Pinpoint the cell where the given text exists, returning its [X, Y] midpoint coordinate. 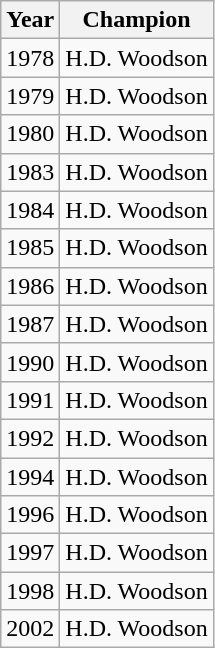
Year [30, 20]
1992 [30, 438]
Champion [136, 20]
1984 [30, 210]
1986 [30, 286]
1994 [30, 477]
1998 [30, 591]
1985 [30, 248]
1978 [30, 58]
1990 [30, 362]
1980 [30, 134]
1979 [30, 96]
1987 [30, 324]
1983 [30, 172]
2002 [30, 629]
1996 [30, 515]
1991 [30, 400]
1997 [30, 553]
